Identify which cell holds the provided text, then report its [x, y] central coordinate. 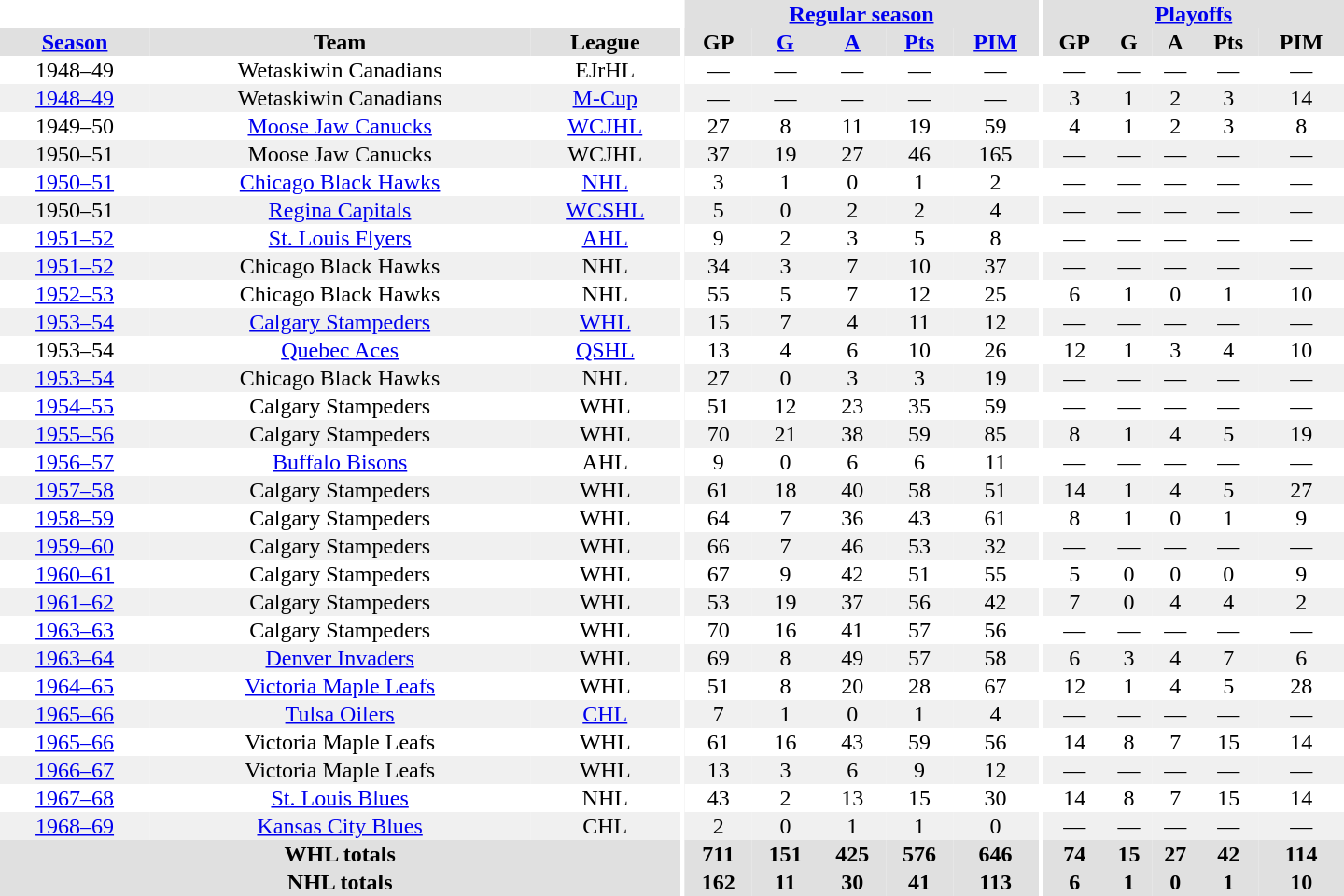
1952–53 [75, 294]
1967–68 [75, 798]
85 [995, 434]
26 [995, 350]
Denver Invaders [340, 658]
Playoffs [1194, 14]
35 [919, 406]
Regina Capitals [340, 210]
162 [719, 882]
64 [719, 518]
Team [340, 42]
WHL totals [340, 854]
23 [852, 406]
711 [719, 854]
425 [852, 854]
1954–55 [75, 406]
18 [786, 490]
Tulsa Oilers [340, 714]
Quebec Aces [340, 350]
Buffalo Bisons [340, 462]
34 [719, 266]
St. Louis Flyers [340, 238]
576 [919, 854]
1966–67 [75, 770]
1956–57 [75, 462]
Regular season [861, 14]
League [605, 42]
38 [852, 434]
St. Louis Blues [340, 798]
32 [995, 546]
1968–69 [75, 826]
165 [995, 154]
113 [995, 882]
1949–50 [75, 126]
Kansas City Blues [340, 826]
M-Cup [605, 98]
25 [995, 294]
QSHL [605, 350]
1958–59 [75, 518]
21 [786, 434]
WCSHL [605, 210]
1955–56 [75, 434]
1963–64 [75, 658]
66 [719, 546]
Season [75, 42]
1959–60 [75, 546]
1964–65 [75, 686]
40 [852, 490]
1957–58 [75, 490]
114 [1301, 854]
EJrHL [605, 70]
36 [852, 518]
1961–62 [75, 602]
NHL totals [340, 882]
49 [852, 658]
69 [719, 658]
646 [995, 854]
1963–63 [75, 630]
74 [1075, 854]
1960–61 [75, 574]
151 [786, 854]
20 [852, 686]
